Identify which cell holds the provided text, then report its [x, y] central coordinate. 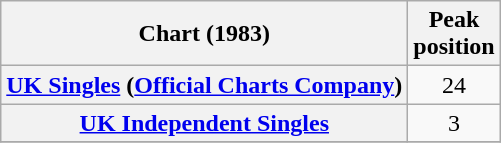
24 [454, 85]
Chart (1983) [204, 34]
UK Independent Singles [204, 123]
3 [454, 123]
UK Singles (Official Charts Company) [204, 85]
Peakposition [454, 34]
